Pinpoint the cell where the given text exists, returning its (X, Y) midpoint coordinate. 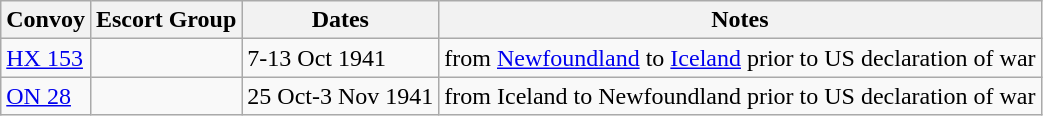
HX 153 (46, 58)
25 Oct-3 Nov 1941 (340, 96)
7-13 Oct 1941 (340, 58)
from Iceland to Newfoundland prior to US declaration of war (740, 96)
Convoy (46, 20)
ON 28 (46, 96)
Dates (340, 20)
Notes (740, 20)
from Newfoundland to Iceland prior to US declaration of war (740, 58)
Escort Group (166, 20)
